Return the [x, y] coordinate for the center point of the cell that contains the specified text.  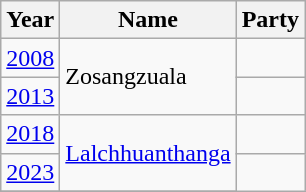
2023 [30, 172]
Name [148, 20]
2018 [30, 134]
Party [270, 20]
2008 [30, 58]
Zosangzuala [148, 77]
Year [30, 20]
2013 [30, 96]
Lalchhuanthanga [148, 153]
